Output the (X, Y) coordinate of the center of the cell containing the given text.  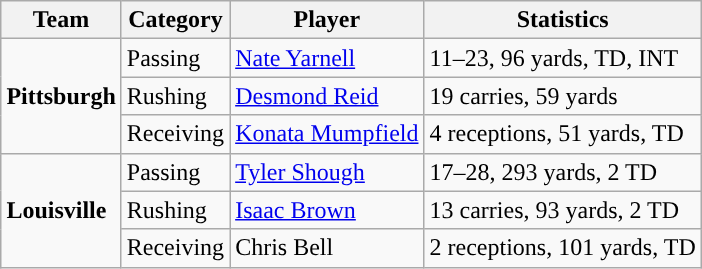
Konata Mumpfield (327, 134)
19 carries, 59 yards (562, 96)
Louisville (61, 210)
Isaac Brown (327, 210)
Tyler Shough (327, 172)
Pittsburgh (61, 96)
Statistics (562, 20)
17–28, 293 yards, 2 TD (562, 172)
Category (175, 20)
Nate Yarnell (327, 58)
Desmond Reid (327, 96)
2 receptions, 101 yards, TD (562, 248)
13 carries, 93 yards, 2 TD (562, 210)
Team (61, 20)
Chris Bell (327, 248)
4 receptions, 51 yards, TD (562, 134)
Player (327, 20)
11–23, 96 yards, TD, INT (562, 58)
